Identify which cell holds the provided text, then report its (x, y) central coordinate. 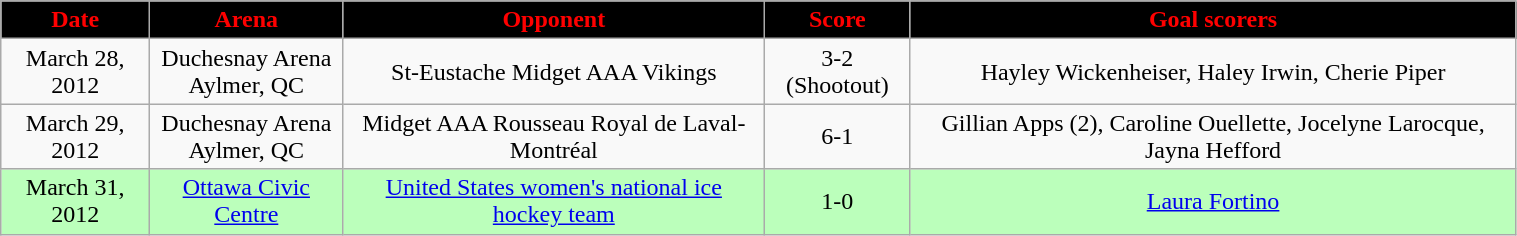
St-Eustache Midget AAA Vikings (554, 72)
1-0 (838, 202)
United States women's national ice hockey team (554, 202)
Midget AAA Rousseau Royal de Laval-Montréal (554, 136)
Score (838, 20)
Ottawa Civic Centre (246, 202)
Laura Fortino (1213, 202)
Goal scorers (1213, 20)
March 31, 2012 (76, 202)
March 28, 2012 (76, 72)
March 29, 2012 (76, 136)
6-1 (838, 136)
Gillian Apps (2), Caroline Ouellette, Jocelyne Larocque, Jayna Hefford (1213, 136)
Opponent (554, 20)
Date (76, 20)
Arena (246, 20)
3-2 (Shootout) (838, 72)
Hayley Wickenheiser, Haley Irwin, Cherie Piper (1213, 72)
